Search for the cell housing the specified text and yield its [x, y] center coordinate. 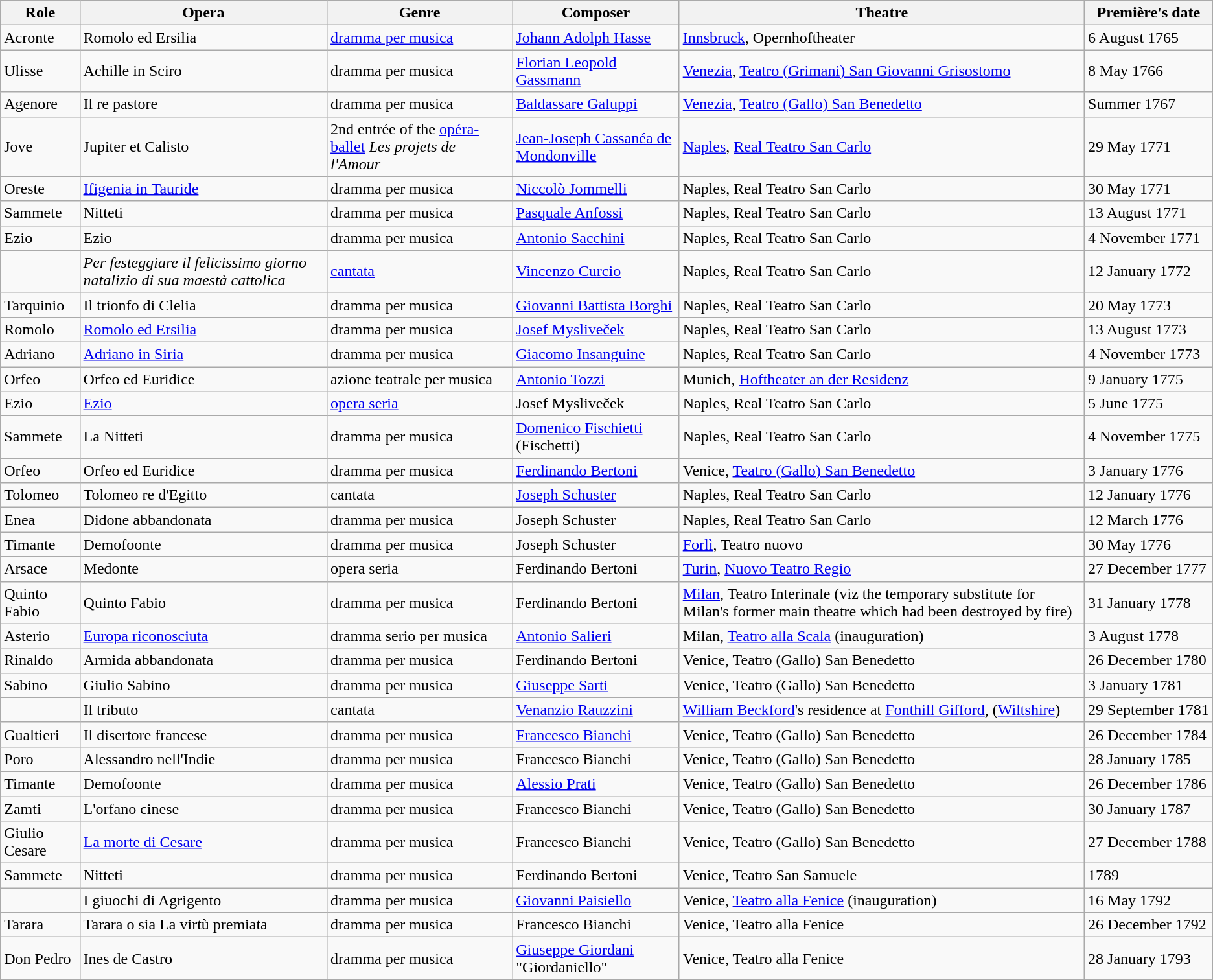
Theatre [881, 13]
Gualtieri [40, 734]
Didone abbandonata [203, 520]
Antonio Salieri [596, 636]
I giuochi di Agrigento [203, 900]
Rinaldo [40, 660]
Vincenzo Curcio [596, 271]
2nd entrée of the opéra-ballet Les projets de l'Amour [420, 146]
Niccolò Jommelli [596, 189]
Venezia, Teatro (Grimani) San Giovanni Grisostomo [881, 71]
Zamti [40, 808]
3 January 1776 [1149, 471]
28 January 1785 [1149, 759]
4 November 1771 [1149, 238]
Forlì, Teatro nuovo [881, 544]
Munich, Hoftheater an der Residenz [881, 379]
9 January 1775 [1149, 379]
Tolomeo re d'Egitto [203, 495]
3 January 1781 [1149, 685]
29 May 1771 [1149, 146]
Tarara o sia La virtù premiata [203, 925]
Tarquinio [40, 305]
William Beckford's residence at Fonthill Gifford, (Wiltshire) [881, 710]
30 May 1771 [1149, 189]
Ines de Castro [203, 958]
Turin, Nuovo Teatro Regio [881, 569]
Venanzio Rauzzini [596, 710]
Il re pastore [203, 104]
Oreste [40, 189]
Summer 1767 [1149, 104]
Enea [40, 520]
Opera [203, 13]
Don Pedro [40, 958]
Giulio Cesare [40, 843]
27 December 1777 [1149, 569]
Giovanni Battista Borghi [596, 305]
26 December 1786 [1149, 784]
Role [40, 13]
Alessandro nell'Indie [203, 759]
13 August 1771 [1149, 213]
La morte di Cesare [203, 843]
5 June 1775 [1149, 404]
Giovanni Paisiello [596, 900]
Jupiter et Calisto [203, 146]
16 May 1792 [1149, 900]
Alessio Prati [596, 784]
28 January 1793 [1149, 958]
12 March 1776 [1149, 520]
Ulisse [40, 71]
Medonte [203, 569]
4 November 1775 [1149, 437]
Armida abbandonata [203, 660]
12 January 1772 [1149, 271]
20 May 1773 [1149, 305]
Adriano in Siria [203, 354]
La Nitteti [203, 437]
L'orfano cinese [203, 808]
Antonio Tozzi [596, 379]
Baldassare Galuppi [596, 104]
26 December 1784 [1149, 734]
Il tributo [203, 710]
29 September 1781 [1149, 710]
Il disertore francese [203, 734]
Achille in Sciro [203, 71]
Europa riconosciuta [203, 636]
12 January 1776 [1149, 495]
Jean-Joseph Cassanéa de Mondonville [596, 146]
Poro [40, 759]
Agenore [40, 104]
26 December 1792 [1149, 925]
Domenico Fischietti (Fischetti) [596, 437]
Giulio Sabino [203, 685]
Tarara [40, 925]
Acronte [40, 38]
Première's date [1149, 13]
27 December 1788 [1149, 843]
Venice, Teatro alla Fenice (inauguration) [881, 900]
Pasquale Anfossi [596, 213]
1789 [1149, 876]
Jove [40, 146]
Asterio [40, 636]
Arsace [40, 569]
Per festeggiare il felicissimo giorno natalizio di sua maestà cattolica [203, 271]
Johann Adolph Hasse [596, 38]
dramma serio per musica [420, 636]
Venezia, Teatro (Gallo) San Benedetto [881, 104]
Adriano [40, 354]
13 August 1773 [1149, 329]
30 January 1787 [1149, 808]
31 January 1778 [1149, 603]
6 August 1765 [1149, 38]
Giacomo Insanguine [596, 354]
26 December 1780 [1149, 660]
30 May 1776 [1149, 544]
Florian Leopold Gassmann [596, 71]
3 August 1778 [1149, 636]
Innsbruck, Opernhoftheater [881, 38]
Venice, Teatro San Samuele [881, 876]
Milan, Teatro Interinale (viz the temporary substitute for Milan's former main theatre which had been destroyed by fire) [881, 603]
Milan, Teatro alla Scala (inauguration) [881, 636]
4 November 1773 [1149, 354]
Antonio Sacchini [596, 238]
Sabino [40, 685]
Romolo [40, 329]
Ifigenia in Tauride [203, 189]
Genre [420, 13]
8 May 1766 [1149, 71]
Composer [596, 13]
Tolomeo [40, 495]
Giuseppe Giordani "Giordaniello" [596, 958]
Giuseppe Sarti [596, 685]
azione teatrale per musica [420, 379]
Il trionfo di Clelia [203, 305]
